Search for the cell housing the specified text and yield its [X, Y] center coordinate. 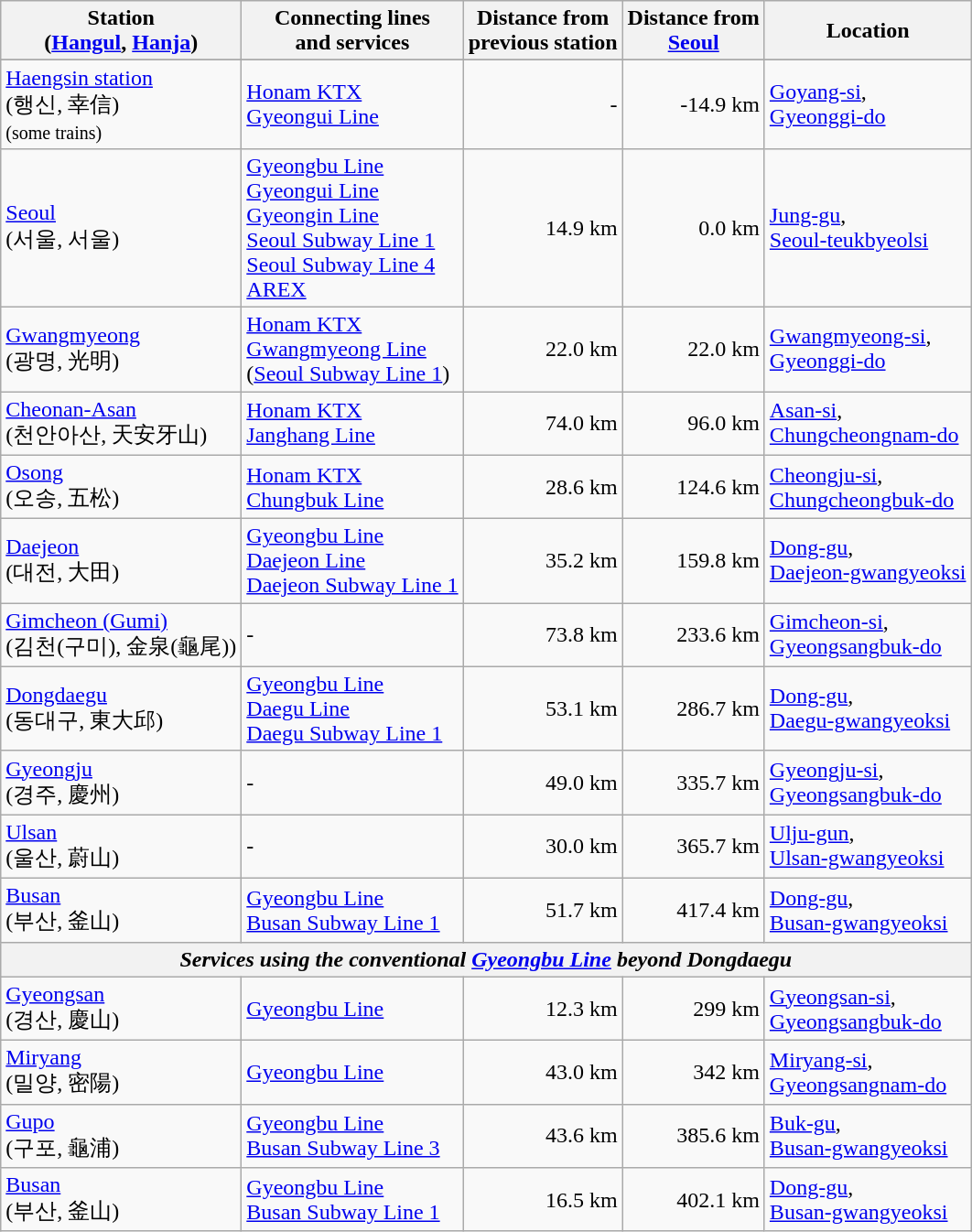
Miryang(밀양, 密陽) [121, 1073]
12.3 km [543, 1009]
Gyeongbu LineDaejeon LineDaejeon Subway Line 1 [352, 561]
96.0 km [694, 424]
0.0 km [694, 227]
-14.9 km [694, 104]
Gyeongju-si,Gyeongsangbuk-do [868, 783]
286.7 km [694, 708]
Gyeongsan-si,Gyeongsangbuk-do [868, 1009]
Haengsin station(행신, 幸信)(some trains) [121, 104]
Buk-gu,Busan-gwangyeoksi [868, 1136]
Gyeongbu LineBusan Subway Line 3 [352, 1136]
Daejeon(대전, 大田) [121, 561]
159.8 km [694, 561]
Cheonan-Asan(천안아산, 天安牙山) [121, 424]
Connecting linesand services [352, 31]
53.1 km [543, 708]
51.7 km [543, 910]
Goyang-si,Gyeonggi-do [868, 104]
14.9 km [543, 227]
16.5 km [543, 1200]
Station(Hangul, Hanja) [121, 31]
73.8 km [543, 635]
Gimcheon-si,Gyeongsangbuk-do [868, 635]
Gwangmyeong-si,Gyeonggi-do [868, 349]
Ulju-gun,Ulsan-gwangyeoksi [868, 847]
Dong-gu,Daegu-gwangyeoksi [868, 708]
Distance fromSeoul [694, 31]
Dongdaegu(동대구, 東大邱) [121, 708]
Gyeongbu LineGyeongui LineGyeongin LineSeoul Subway Line 1Seoul Subway Line 4AREX [352, 227]
Location [868, 31]
Cheongju-si,Chungcheongbuk-do [868, 487]
Dong-gu,Daejeon-gwangyeoksi [868, 561]
Osong(오송, 五松) [121, 487]
Gupo(구포, 龜浦) [121, 1136]
Gyeongju(경주, 慶州) [121, 783]
43.0 km [543, 1073]
417.4 km [694, 910]
124.6 km [694, 487]
Seoul(서울, 서울) [121, 227]
Miryang-si,Gyeongsangnam-do [868, 1073]
30.0 km [543, 847]
43.6 km [543, 1136]
Honam KTXJanghang Line [352, 424]
Services using the conventional Gyeongbu Line beyond Dongdaegu [486, 959]
385.6 km [694, 1136]
342 km [694, 1073]
365.7 km [694, 847]
Gyeongbu LineDaegu LineDaegu Subway Line 1 [352, 708]
Honam KTXGyeongui Line [352, 104]
49.0 km [543, 783]
Gimcheon (Gumi)(김천(구미), 金泉(龜尾)) [121, 635]
Jung-gu,Seoul-teukbyeolsi [868, 227]
Honam KTXChungbuk Line [352, 487]
Gwangmyeong(광명, 光明) [121, 349]
402.1 km [694, 1200]
Ulsan(울산, 蔚山) [121, 847]
Honam KTXGwangmyeong Line(Seoul Subway Line 1) [352, 349]
74.0 km [543, 424]
Gyeongsan(경산, 慶山) [121, 1009]
35.2 km [543, 561]
335.7 km [694, 783]
Distance fromprevious station [543, 31]
299 km [694, 1009]
233.6 km [694, 635]
28.6 km [543, 487]
Asan-si,Chungcheongnam-do [868, 424]
